Scan for the cell matching the given text and deliver its [x, y] coordinate at center. 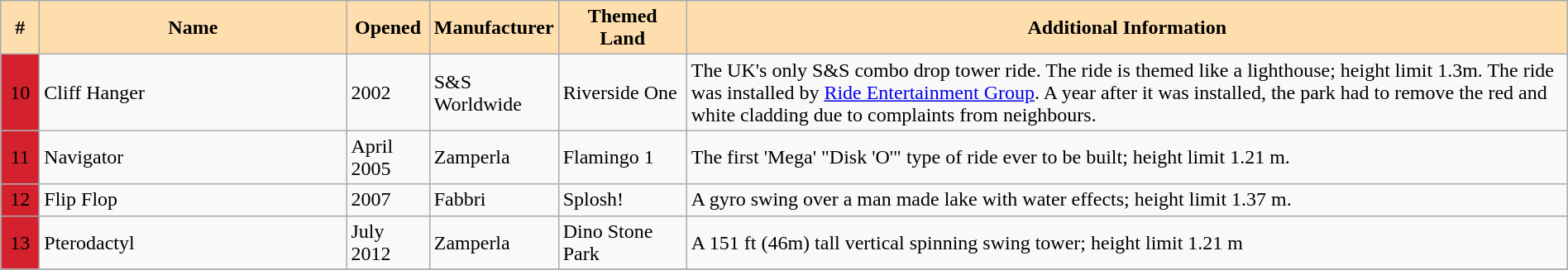
10 [20, 92]
# [20, 28]
Additional Information [1126, 28]
Name [194, 28]
A 151 ft (46m) tall vertical spinning swing tower; height limit 1.21 m [1126, 243]
2007 [388, 200]
12 [20, 200]
Manufacturer [494, 28]
Cliff Hanger [194, 92]
11 [20, 157]
Dino Stone Park [622, 243]
Themed Land [622, 28]
Riverside One [622, 92]
Navigator [194, 157]
2002 [388, 92]
S&S Worldwide [494, 92]
A gyro swing over a man made lake with water effects; height limit 1.37 m. [1126, 200]
Flamingo 1 [622, 157]
13 [20, 243]
April 2005 [388, 157]
Opened [388, 28]
Pterodactyl [194, 243]
The first 'Mega' "Disk 'O'" type of ride ever to be built; height limit 1.21 m. [1126, 157]
Splosh! [622, 200]
Flip Flop [194, 200]
July 2012 [388, 243]
Fabbri [494, 200]
